Determine the [x, y] coordinate at the center of the cell enclosing the given text.  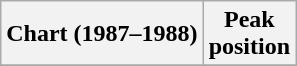
Chart (1987–1988) [102, 34]
Peak position [249, 34]
